Return [x, y] of the center of cell containing provided text 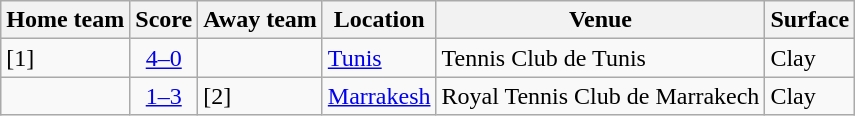
[2] [260, 96]
Score [164, 20]
Royal Tennis Club de Marrakech [600, 96]
Tennis Club de Tunis [600, 58]
Surface [810, 20]
Away team [260, 20]
Home team [66, 20]
4–0 [164, 58]
Marrakesh [379, 96]
Tunis [379, 58]
1–3 [164, 96]
[1] [66, 58]
Location [379, 20]
Venue [600, 20]
